Output the [X, Y] coordinate of the center of the cell containing the given text.  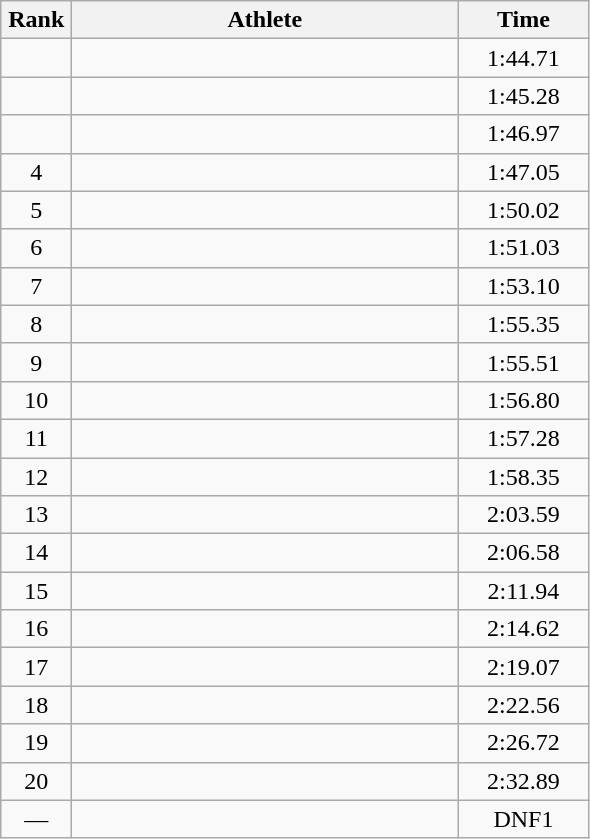
DNF1 [524, 819]
18 [36, 705]
2:06.58 [524, 553]
1:57.28 [524, 438]
2:03.59 [524, 515]
1:47.05 [524, 172]
6 [36, 248]
20 [36, 781]
15 [36, 591]
1:56.80 [524, 400]
1:50.02 [524, 210]
1:55.35 [524, 324]
9 [36, 362]
2:26.72 [524, 743]
12 [36, 477]
— [36, 819]
7 [36, 286]
2:32.89 [524, 781]
1:46.97 [524, 134]
19 [36, 743]
13 [36, 515]
17 [36, 667]
1:58.35 [524, 477]
11 [36, 438]
Athlete [265, 20]
5 [36, 210]
1:51.03 [524, 248]
2:14.62 [524, 629]
1:44.71 [524, 58]
1:53.10 [524, 286]
2:11.94 [524, 591]
8 [36, 324]
Rank [36, 20]
1:55.51 [524, 362]
1:45.28 [524, 96]
10 [36, 400]
Time [524, 20]
2:19.07 [524, 667]
4 [36, 172]
2:22.56 [524, 705]
14 [36, 553]
16 [36, 629]
